Scan for the cell matching the given text and deliver its (x, y) coordinate at center. 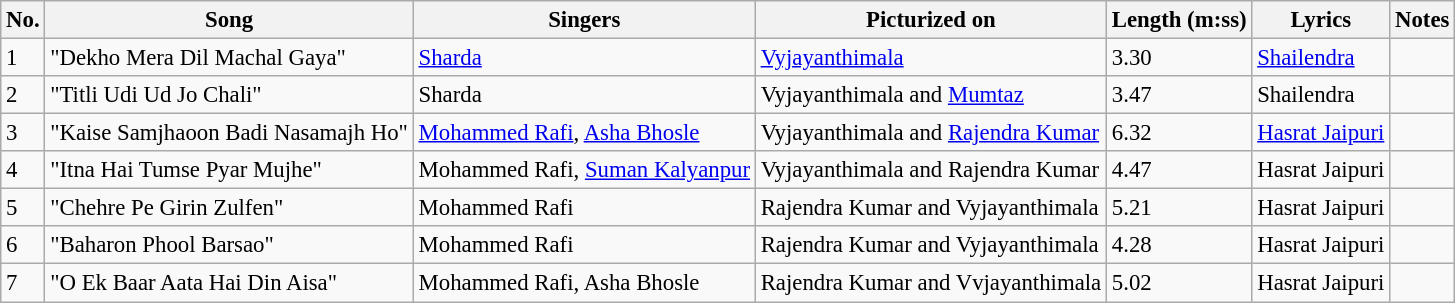
Mohammed Rafi, Suman Kalyanpur (584, 170)
Rajendra Kumar and Vvjayanthimala (930, 283)
"Baharon Phool Barsao" (229, 245)
No. (23, 20)
Singers (584, 20)
"Dekho Mera Dil Machal Gaya" (229, 58)
"Kaise Samjhaoon Badi Nasamajh Ho" (229, 133)
"Chehre Pe Girin Zulfen" (229, 208)
5.02 (1180, 283)
Lyrics (1321, 20)
Picturized on (930, 20)
5 (23, 208)
Notes (1422, 20)
"Titli Udi Ud Jo Chali" (229, 95)
4 (23, 170)
6.32 (1180, 133)
Vyjayanthimala (930, 58)
4.47 (1180, 170)
"Itna Hai Tumse Pyar Mujhe" (229, 170)
6 (23, 245)
3.47 (1180, 95)
2 (23, 95)
3.30 (1180, 58)
Length (m:ss) (1180, 20)
7 (23, 283)
3 (23, 133)
5.21 (1180, 208)
"O Ek Baar Aata Hai Din Aisa" (229, 283)
1 (23, 58)
Song (229, 20)
4.28 (1180, 245)
Vyjayanthimala and Mumtaz (930, 95)
